Find where the given text appears and provide that cell's center as (x, y) coordinate. 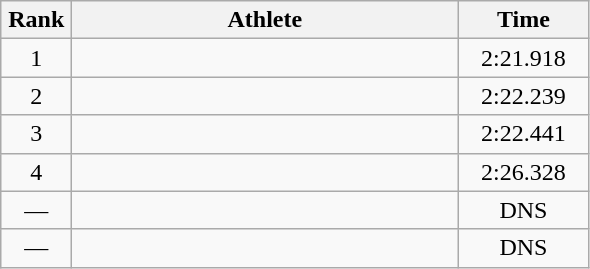
2 (36, 96)
Athlete (265, 20)
1 (36, 58)
Rank (36, 20)
4 (36, 172)
3 (36, 134)
2:21.918 (524, 58)
Time (524, 20)
2:26.328 (524, 172)
2:22.441 (524, 134)
2:22.239 (524, 96)
